For the text-containing cell, return its midpoint in (x, y) coordinate format. 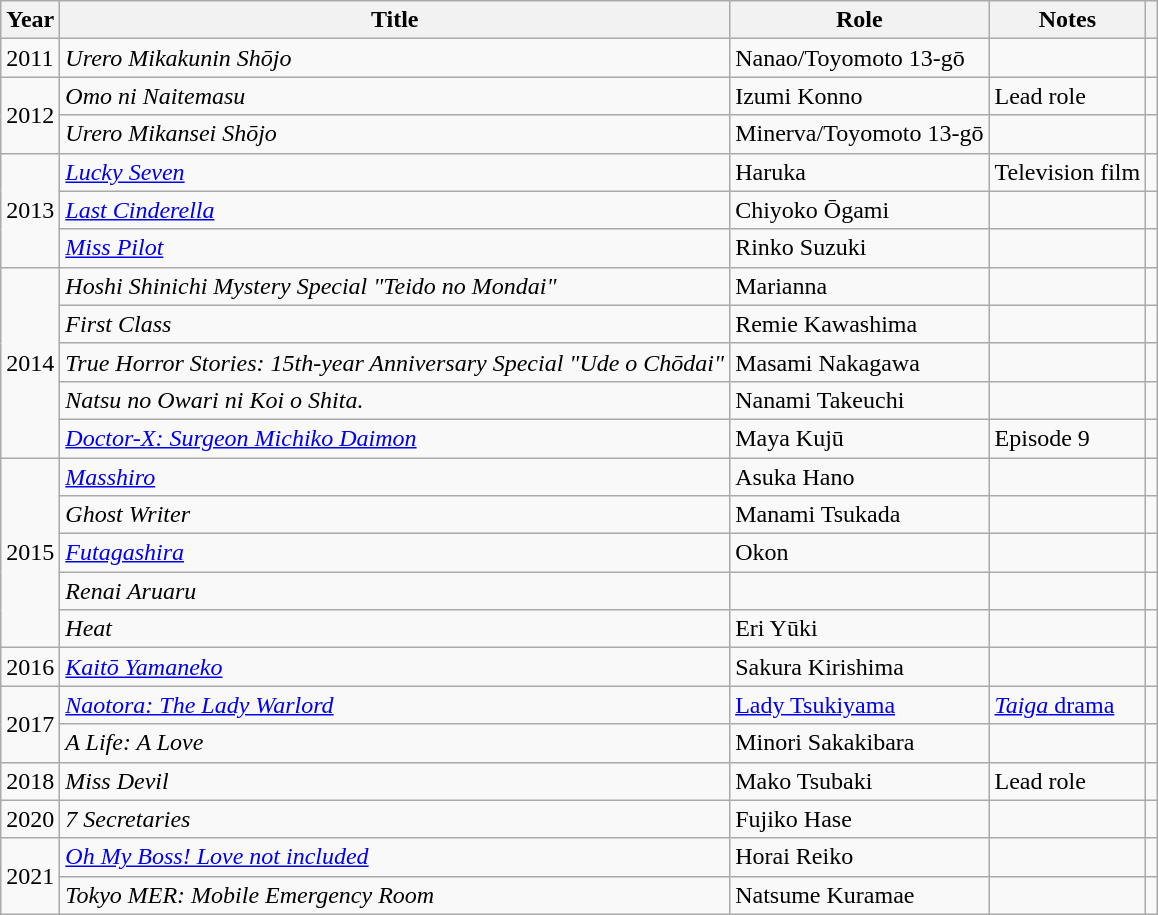
Title (395, 20)
Miss Pilot (395, 248)
2020 (30, 819)
Lucky Seven (395, 172)
Horai Reiko (860, 857)
2011 (30, 58)
Notes (1068, 20)
First Class (395, 324)
Nanao/Toyomoto 13-gō (860, 58)
Doctor-X: Surgeon Michiko Daimon (395, 438)
Lady Tsukiyama (860, 705)
Masami Nakagawa (860, 362)
Tokyo MER: Mobile Emergency Room (395, 895)
Minerva/Toyomoto 13-gō (860, 134)
Last Cinderella (395, 210)
Miss Devil (395, 781)
Natsume Kuramae (860, 895)
Taiga drama (1068, 705)
Year (30, 20)
Television film (1068, 172)
Masshiro (395, 477)
Mako Tsubaki (860, 781)
Manami Tsukada (860, 515)
2018 (30, 781)
Natsu no Owari ni Koi o Shita. (395, 400)
Minori Sakakibara (860, 743)
Renai Aruaru (395, 591)
Maya Kujū (860, 438)
A Life: A Love (395, 743)
Heat (395, 629)
2014 (30, 362)
Haruka (860, 172)
7 Secretaries (395, 819)
Asuka Hano (860, 477)
True Horror Stories: 15th-year Anniversary Special "Ude o Chōdai" (395, 362)
Remie Kawashima (860, 324)
2017 (30, 724)
Oh My Boss! Love not included (395, 857)
Hoshi Shinichi Mystery Special "Teido no Mondai" (395, 286)
2012 (30, 115)
Marianna (860, 286)
2021 (30, 876)
Eri Yūki (860, 629)
Izumi Konno (860, 96)
Urero Mikansei Shōjo (395, 134)
Fujiko Hase (860, 819)
2016 (30, 667)
2013 (30, 210)
Nanami Takeuchi (860, 400)
Ghost Writer (395, 515)
Chiyoko Ōgami (860, 210)
Futagashira (395, 553)
Kaitō Yamaneko (395, 667)
2015 (30, 553)
Naotora: The Lady Warlord (395, 705)
Okon (860, 553)
Urero Mikakunin Shōjo (395, 58)
Sakura Kirishima (860, 667)
Omo ni Naitemasu (395, 96)
Role (860, 20)
Rinko Suzuki (860, 248)
Episode 9 (1068, 438)
